Return (X, Y) of the center of cell containing provided text 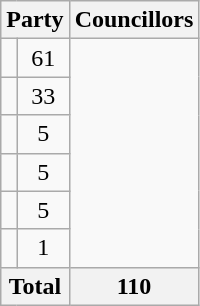
Councillors (134, 20)
Party (35, 20)
1 (43, 248)
61 (43, 58)
33 (43, 96)
110 (134, 286)
Total (35, 286)
